Return the (x, y) coordinate for the center point of the cell that contains the specified text.  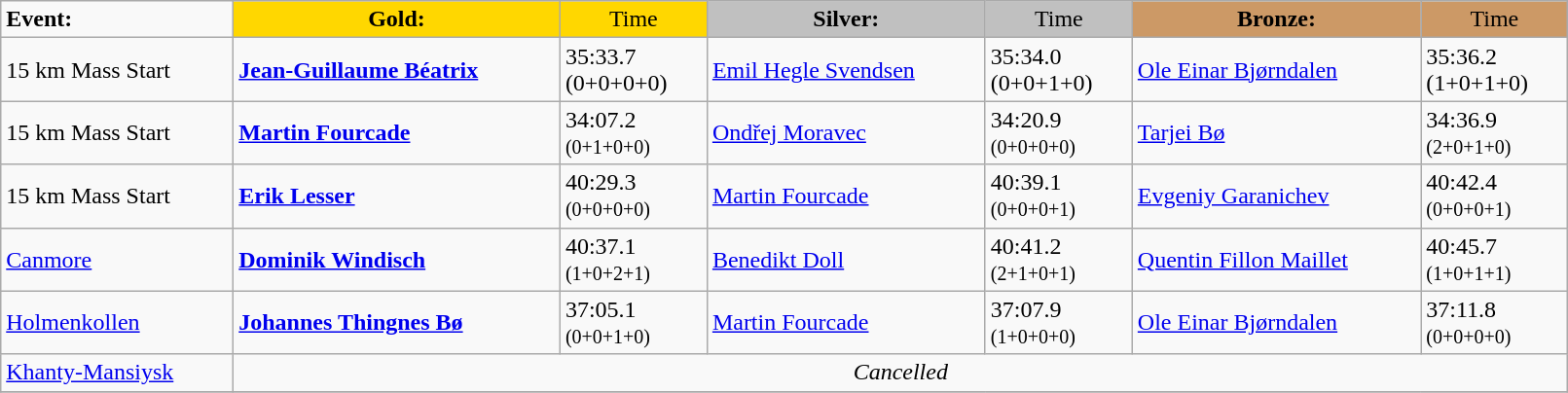
Cancelled (901, 373)
40:41.2 (2+1+0+1) (1059, 259)
Tarjei Bø (1276, 132)
37:11.8(0+0+0+0) (1495, 323)
40:39.1(0+0+0+1) (1059, 196)
37:05.1(0+0+1+0) (633, 323)
Jean-Guillaume Béatrix (397, 70)
Dominik Windisch (397, 259)
Canmore (117, 259)
Emil Hegle Svendsen (846, 70)
40:42.4(0+0+0+1) (1495, 196)
Johannes Thingnes Bø (397, 323)
Khanty-Mansiysk (117, 373)
Holmenkollen (117, 323)
Silver: (846, 19)
Benedikt Doll (846, 259)
Quentin Fillon Maillet (1276, 259)
Bronze: (1276, 19)
34:20.9(0+0+0+0) (1059, 132)
35:33.7(0+0+0+0) (633, 70)
40:45.7 (1+0+1+1) (1495, 259)
35:34.0(0+0+1+0) (1059, 70)
35:36.2(1+0+1+0) (1495, 70)
Gold: (397, 19)
34:36.9(2+0+1+0) (1495, 132)
40:29.3(0+0+0+0) (633, 196)
Erik Lesser (397, 196)
34:07.2(0+1+0+0) (633, 132)
Event: (117, 19)
40:37.1(1+0+2+1) (633, 259)
Evgeniy Garanichev (1276, 196)
37:07.9(1+0+0+0) (1059, 323)
Ondřej Moravec (846, 132)
